Search for the cell housing the specified text and yield its [X, Y] center coordinate. 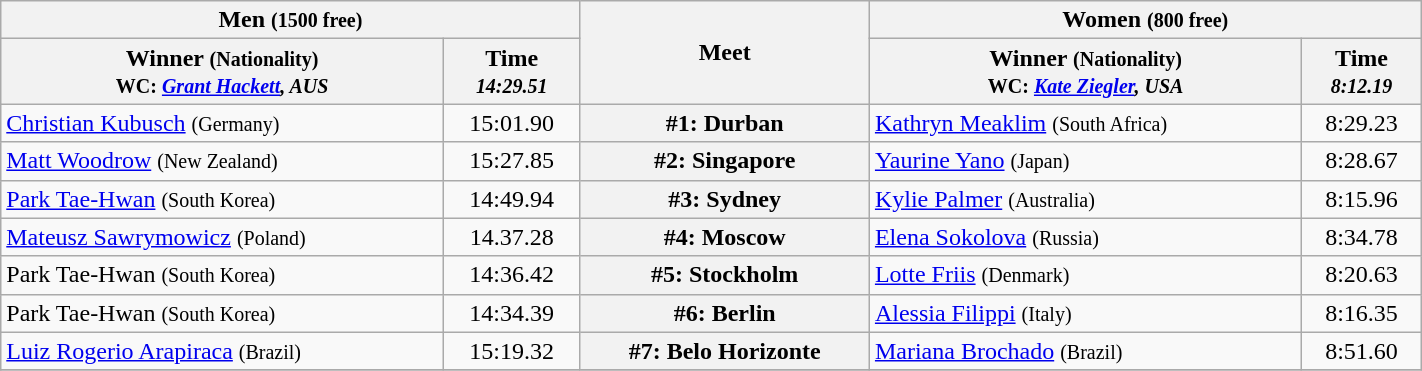
Winner (Nationality) WC: Grant Hackett, AUS [222, 72]
14:36.42 [511, 275]
Winner (Nationality)WC: Kate Ziegler, USA [1085, 72]
#2: Singapore [724, 161]
8:15.96 [1362, 199]
Luiz Rogerio Arapiraca (Brazil) [222, 351]
14.37.28 [511, 237]
Lotte Friis (Denmark) [1085, 275]
#1: Durban [724, 123]
#6: Berlin [724, 313]
Kylie Palmer (Australia) [1085, 199]
Time 14:29.51 [511, 72]
15:27.85 [511, 161]
Meet [724, 52]
Christian Kubusch (Germany) [222, 123]
Time8:12.19 [1362, 72]
15:19.32 [511, 351]
Elena Sokolova (Russia) [1085, 237]
8:34.78 [1362, 237]
8:16.35 [1362, 313]
15:01.90 [511, 123]
Mateusz Sawrymowicz (Poland) [222, 237]
Alessia Filippi (Italy) [1085, 313]
#5: Stockholm [724, 275]
Kathryn Meaklim (South Africa) [1085, 123]
#3: Sydney [724, 199]
Matt Woodrow (New Zealand) [222, 161]
14:49.94 [511, 199]
#4: Moscow [724, 237]
Men (1500 free) [290, 20]
Women (800 free) [1145, 20]
8:28.67 [1362, 161]
Mariana Brochado (Brazil) [1085, 351]
8:51.60 [1362, 351]
8:20.63 [1362, 275]
8:29.23 [1362, 123]
#7: Belo Horizonte [724, 351]
14:34.39 [511, 313]
Yaurine Yano (Japan) [1085, 161]
